Locate the cell with the specified text and output its (x, y) center coordinate. 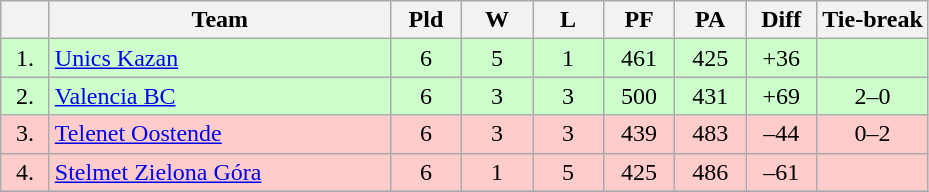
2–0 (873, 96)
Team (220, 20)
500 (640, 96)
Unics Kazan (220, 58)
PF (640, 20)
Valencia BC (220, 96)
439 (640, 134)
3. (26, 134)
Pld (426, 20)
461 (640, 58)
0–2 (873, 134)
L (568, 20)
W (496, 20)
–44 (782, 134)
+36 (782, 58)
431 (710, 96)
486 (710, 172)
1. (26, 58)
Telenet Oostende (220, 134)
–61 (782, 172)
483 (710, 134)
4. (26, 172)
Tie-break (873, 20)
+69 (782, 96)
2. (26, 96)
Stelmet Zielona Góra (220, 172)
PA (710, 20)
Diff (782, 20)
